Return (x, y) of the center of cell containing provided text 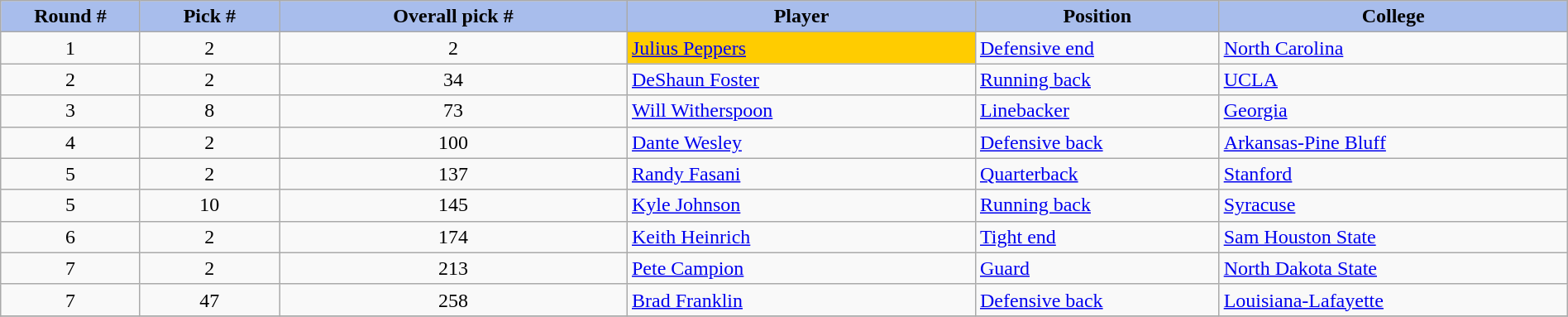
Randy Fasani (801, 174)
Syracuse (1393, 205)
Stanford (1393, 174)
Georgia (1393, 111)
Sam Houston State (1393, 237)
Quarterback (1097, 174)
213 (453, 268)
Pick # (209, 17)
UCLA (1393, 79)
Dante Wesley (801, 142)
3 (70, 111)
34 (453, 79)
6 (70, 237)
73 (453, 111)
Position (1097, 17)
Will Witherspoon (801, 111)
Linebacker (1097, 111)
Julius Peppers (801, 48)
Overall pick # (453, 17)
258 (453, 300)
47 (209, 300)
Tight end (1097, 237)
10 (209, 205)
174 (453, 237)
Brad Franklin (801, 300)
North Dakota State (1393, 268)
Player (801, 17)
Keith Heinrich (801, 237)
100 (453, 142)
Round # (70, 17)
Guard (1097, 268)
1 (70, 48)
Louisiana-Lafayette (1393, 300)
Arkansas-Pine Bluff (1393, 142)
8 (209, 111)
DeShaun Foster (801, 79)
Pete Campion (801, 268)
137 (453, 174)
North Carolina (1393, 48)
4 (70, 142)
College (1393, 17)
145 (453, 205)
Kyle Johnson (801, 205)
Defensive end (1097, 48)
